Search for the cell housing the specified text and yield its (x, y) center coordinate. 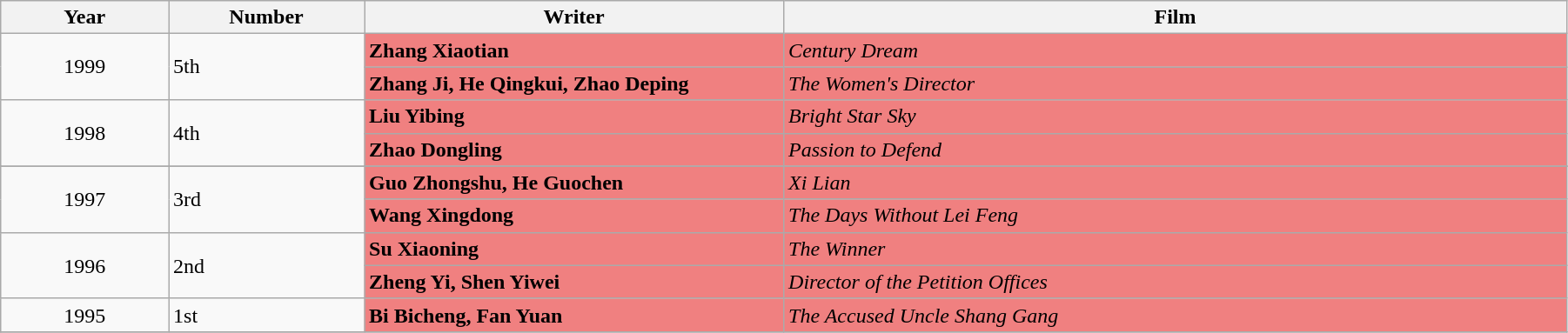
The Accused Uncle Shang Gang (1176, 315)
Wang Xingdong (574, 216)
The Women's Director (1176, 83)
Zhang Xiaotian (574, 50)
The Days Without Lei Feng (1176, 216)
Century Dream (1176, 50)
4th (266, 133)
Liu Yibing (574, 117)
1995 (85, 315)
Year (85, 17)
Director of the Petition Offices (1176, 282)
1999 (85, 67)
Zhang Ji, He Qingkui, Zhao Deping (574, 83)
Bright Star Sky (1176, 117)
1st (266, 315)
1997 (85, 199)
Film (1176, 17)
Xi Lian (1176, 183)
Guo Zhongshu, He Guochen (574, 183)
Su Xiaoning (574, 249)
Bi Bicheng, Fan Yuan (574, 315)
Zhao Dongling (574, 150)
3rd (266, 199)
Zheng Yi, Shen Yiwei (574, 282)
Number (266, 17)
Writer (574, 17)
1996 (85, 265)
2nd (266, 265)
5th (266, 67)
1998 (85, 133)
The Winner (1176, 249)
Passion to Defend (1176, 150)
